Extract the [x, y] coordinate from the center of the cell holding the provided text.  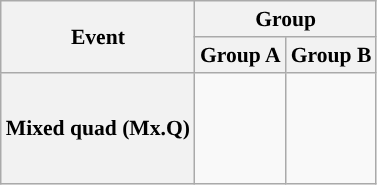
Group [286, 19]
Mixed quad (Mx.Q) [98, 128]
Group A [240, 55]
Event [98, 36]
Group B [332, 55]
